Capture the cell that displays the provided text and extract its [X, Y] central coordinate. 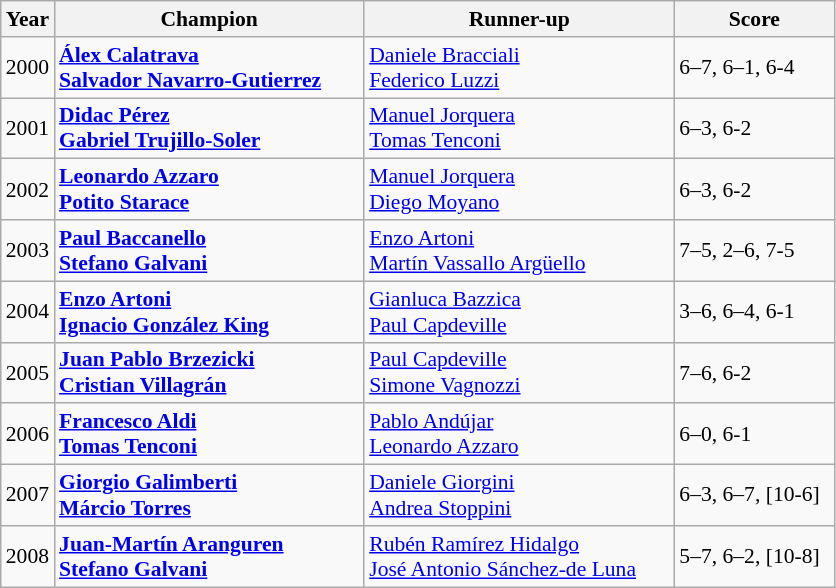
Manuel Jorquera Diego Moyano [519, 190]
2002 [28, 190]
Álex Calatrava Salvador Navarro-Gutierrez [209, 68]
2005 [28, 372]
2000 [28, 68]
Paul Capdeville Simone Vagnozzi [519, 372]
Manuel Jorquera Tomas Tenconi [519, 128]
Francesco Aldi Tomas Tenconi [209, 434]
Giorgio Galimberti Márcio Torres [209, 496]
Score [754, 19]
5–7, 6–2, [10-8] [754, 556]
Champion [209, 19]
Juan-Martín Aranguren Stefano Galvani [209, 556]
Leonardo Azzaro Potito Starace [209, 190]
7–6, 6-2 [754, 372]
6–0, 6-1 [754, 434]
Enzo Artoni Martín Vassallo Argüello [519, 250]
7–5, 2–6, 7-5 [754, 250]
6–7, 6–1, 6-4 [754, 68]
Paul Baccanello Stefano Galvani [209, 250]
Runner-up [519, 19]
Daniele Bracciali Federico Luzzi [519, 68]
Pablo Andújar Leonardo Azzaro [519, 434]
Rubén Ramírez Hidalgo José Antonio Sánchez-de Luna [519, 556]
Juan Pablo Brzezicki Cristian Villagrán [209, 372]
Daniele Giorgini Andrea Stoppini [519, 496]
Enzo Artoni Ignacio González King [209, 312]
2003 [28, 250]
3–6, 6–4, 6-1 [754, 312]
6–3, 6–7, [10-6] [754, 496]
2004 [28, 312]
2006 [28, 434]
Gianluca Bazzica Paul Capdeville [519, 312]
2001 [28, 128]
2007 [28, 496]
Didac Pérez Gabriel Trujillo-Soler [209, 128]
Year [28, 19]
2008 [28, 556]
